Provide the (X, Y) coordinate of the cell's center where the given text is located.  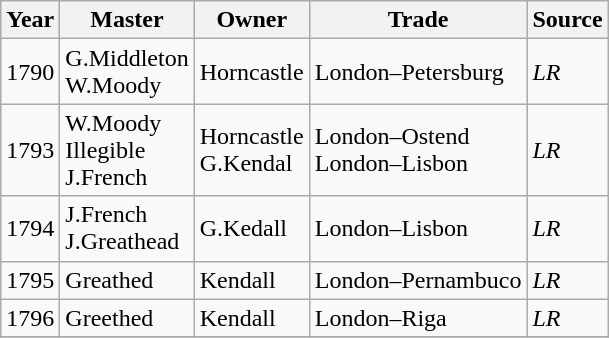
G.MiddletonW.Moody (127, 72)
London–Riga (418, 318)
Source (568, 20)
Horncastle (252, 72)
1795 (30, 280)
1793 (30, 150)
HorncastleG.Kendal (252, 150)
London–Petersburg (418, 72)
G.Kedall (252, 228)
Greathed (127, 280)
London–OstendLondon–Lisbon (418, 150)
London–Pernambuco (418, 280)
Owner (252, 20)
J.FrenchJ.Greathead (127, 228)
Greethed (127, 318)
Trade (418, 20)
1796 (30, 318)
1790 (30, 72)
London–Lisbon (418, 228)
W.MoodyIllegibleJ.French (127, 150)
Year (30, 20)
Master (127, 20)
1794 (30, 228)
